Provide the [x, y] coordinate of the cell's center where the given text is located.  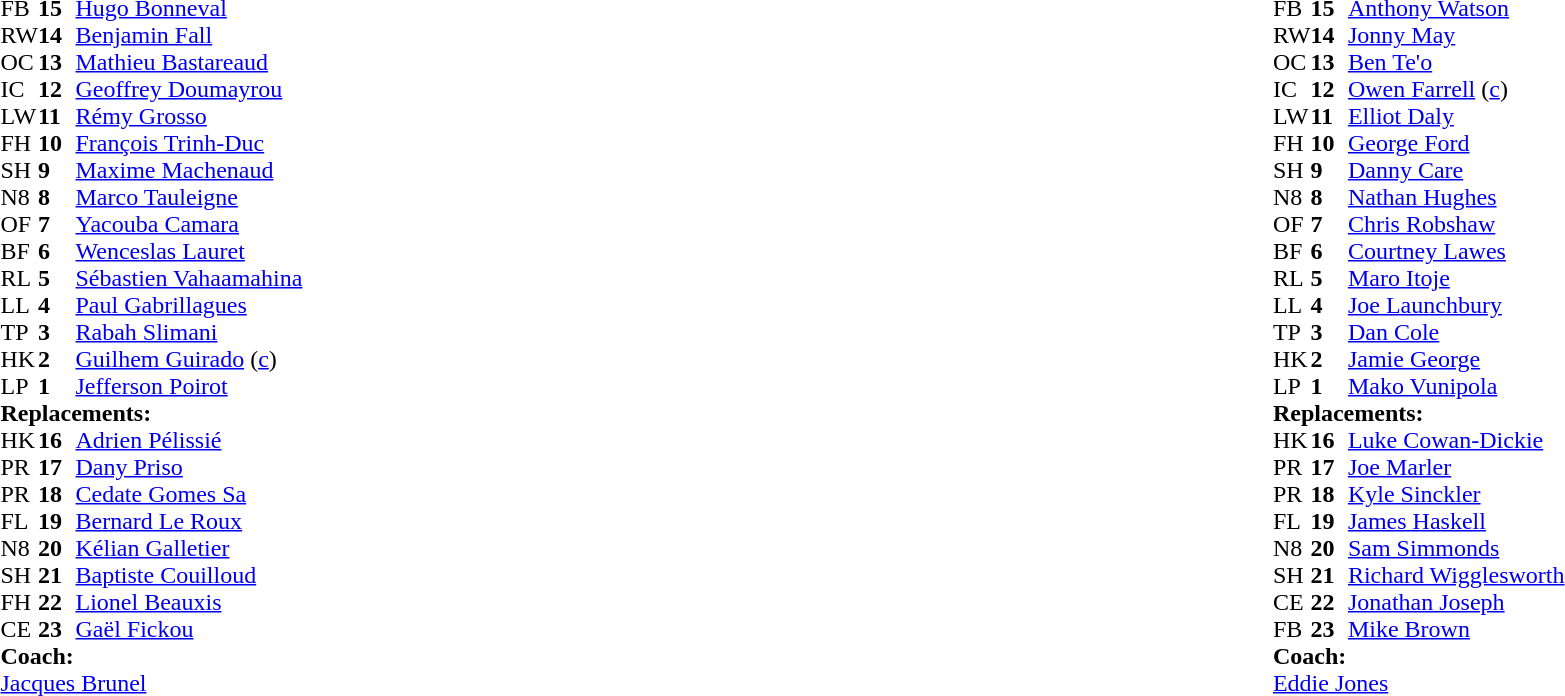
Mike Brown [1456, 630]
Wenceslas Lauret [190, 252]
Baptiste Couilloud [190, 576]
Jamie George [1456, 360]
Sébastien Vahaamahina [190, 278]
Bernard Le Roux [190, 522]
Mathieu Bastareaud [190, 62]
Sam Simmonds [1456, 548]
Lionel Beauxis [190, 602]
Dan Cole [1456, 332]
Joe Marler [1456, 468]
Jonny May [1456, 36]
Richard Wigglesworth [1456, 576]
Owen Farrell (c) [1456, 90]
Nathan Hughes [1456, 198]
Kélian Galletier [190, 548]
Maro Itoje [1456, 278]
Joe Launchbury [1456, 306]
Yacouba Camara [190, 224]
Jefferson Poirot [190, 386]
Rabah Slimani [190, 332]
Chris Robshaw [1456, 224]
James Haskell [1456, 522]
Guilhem Guirado (c) [190, 360]
Ben Te'o [1456, 62]
FB [1292, 630]
Adrien Pélissié [190, 440]
Gaël Fickou [190, 630]
François Trinh-Duc [190, 144]
Danny Care [1456, 170]
Mako Vunipola [1456, 386]
Jonathan Joseph [1456, 602]
Benjamin Fall [190, 36]
Dany Priso [190, 468]
Maxime Machenaud [190, 170]
Luke Cowan-Dickie [1456, 440]
Elliot Daly [1456, 116]
Rémy Grosso [190, 116]
Kyle Sinckler [1456, 494]
Marco Tauleigne [190, 198]
Courtney Lawes [1456, 252]
Geoffrey Doumayrou [190, 90]
Paul Gabrillagues [190, 306]
Cedate Gomes Sa [190, 494]
George Ford [1456, 144]
